Search for the cell housing the specified text and yield its (x, y) center coordinate. 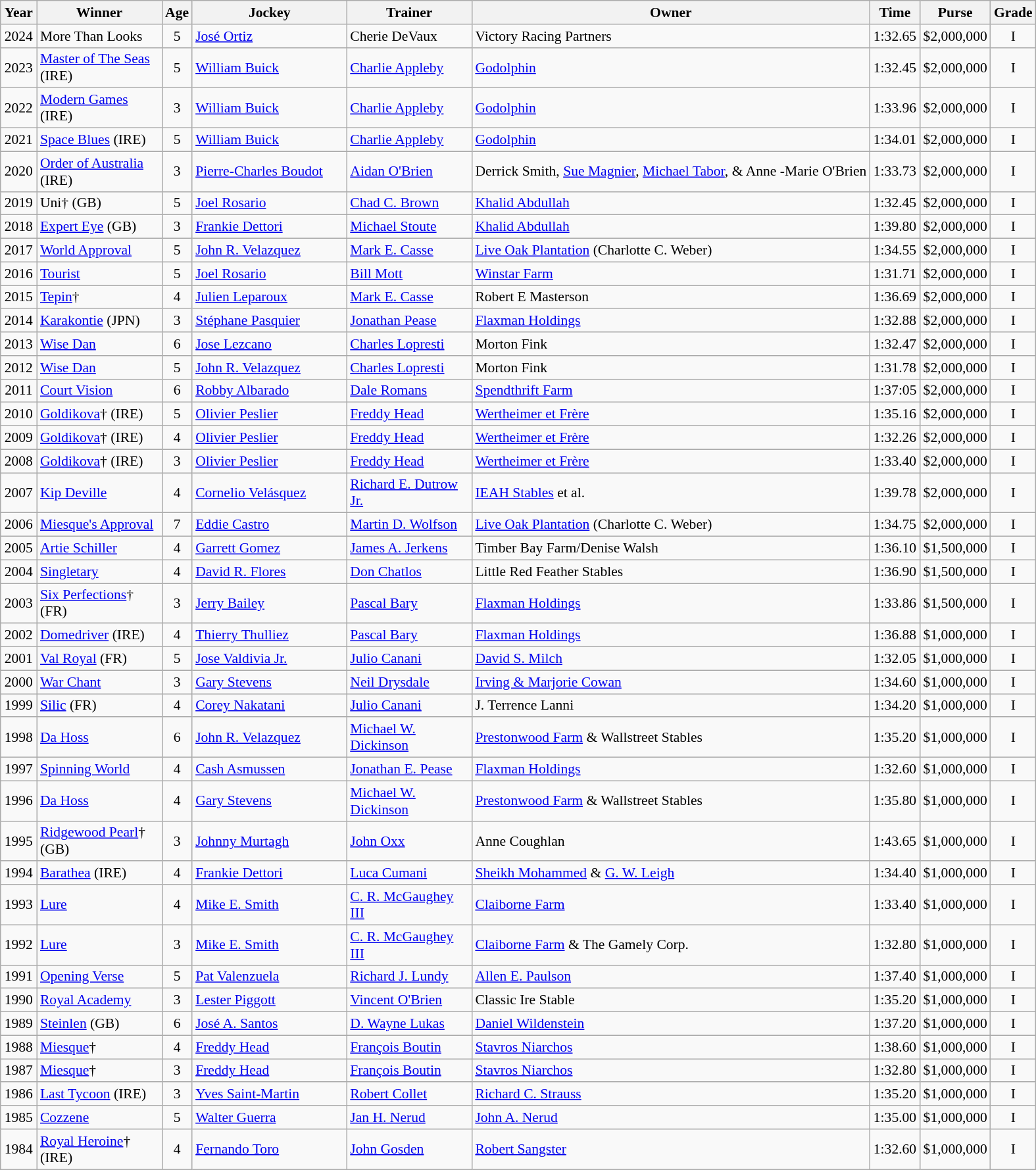
1:34.01 (895, 140)
Master of The Seas (IRE) (99, 67)
Neil Drysdale (409, 682)
Little Red Feather Stables (671, 572)
Walter Guerra (270, 1117)
Claiborne Farm & The Gamely Corp. (671, 944)
1990 (18, 1000)
Spendthrift Farm (671, 391)
Thierry Thulliez (270, 635)
Barathea (IRE) (99, 873)
2007 (18, 493)
War Chant (99, 682)
2008 (18, 461)
2022 (18, 108)
Classic Ire Stable (671, 1000)
Cherie DeVaux (409, 36)
Ridgewood Pearl† (GB) (99, 841)
1:33.86 (895, 604)
Time (895, 12)
1:35.80 (895, 801)
Cozzene (99, 1117)
1:32.26 (895, 438)
John A. Nerud (671, 1117)
1998 (18, 738)
John Gosden (409, 1150)
Cash Asmussen (270, 769)
José Ortiz (270, 36)
1997 (18, 769)
2010 (18, 414)
Pat Valenzuela (270, 977)
Claiborne Farm (671, 905)
Owner (671, 12)
1:36.10 (895, 548)
Irving & Marjorie Cowan (671, 682)
Allen E. Paulson (671, 977)
José A. Santos (270, 1024)
Jockey (270, 12)
Winner (99, 12)
Miesque's Approval (99, 525)
1988 (18, 1047)
2006 (18, 525)
Royal Heroine† (IRE) (99, 1150)
1996 (18, 801)
Eddie Castro (270, 525)
Michael Stoute (409, 227)
Dale Romans (409, 391)
Order of Australia (IRE) (99, 171)
Karakontie (JPN) (99, 321)
1:34.20 (895, 706)
1:34.75 (895, 525)
Aidan O'Brien (409, 171)
1:39.80 (895, 227)
Victory Racing Partners (671, 36)
Purse (955, 12)
Jerry Bailey (270, 604)
2014 (18, 321)
1:37.40 (895, 977)
1:43.65 (895, 841)
Robert Collet (409, 1094)
2011 (18, 391)
Kip Deville (99, 493)
1985 (18, 1117)
Sheikh Mohammed & G. W. Leigh (671, 873)
Royal Academy (99, 1000)
7 (177, 525)
Daniel Wildenstein (671, 1024)
1:34.55 (895, 251)
1:38.60 (895, 1047)
Jose Lezcano (270, 344)
Expert Eye (GB) (99, 227)
Robert Sangster (671, 1150)
Domedriver (IRE) (99, 635)
Chad C. Brown (409, 203)
2013 (18, 344)
Winstar Farm (671, 274)
Jonathan Pease (409, 321)
David S. Milch (671, 659)
Julien Leparoux (270, 297)
1991 (18, 977)
2017 (18, 251)
Vincent O'Brien (409, 1000)
2004 (18, 572)
Derrick Smith, Sue Magnier, Michael Tabor, & Anne -Marie O'Brien (671, 171)
2021 (18, 140)
1:33.73 (895, 171)
Pierre-Charles Boudot (270, 171)
More Than Looks (99, 36)
Don Chatlos (409, 572)
2001 (18, 659)
1:31.71 (895, 274)
Bill Mott (409, 274)
1:33.96 (895, 108)
1:32.47 (895, 344)
Steinlen (GB) (99, 1024)
1:36.69 (895, 297)
D. Wayne Lukas (409, 1024)
1:32.05 (895, 659)
Richard C. Strauss (671, 1094)
1994 (18, 873)
1:32.65 (895, 36)
Jose Valdivia Jr. (270, 659)
Age (177, 12)
Stéphane Pasquier (270, 321)
James A. Jerkens (409, 548)
1:34.60 (895, 682)
Modern Games (IRE) (99, 108)
1989 (18, 1024)
Anne Coughlan (671, 841)
2012 (18, 368)
Space Blues (IRE) (99, 140)
2016 (18, 274)
2015 (18, 297)
2009 (18, 438)
2000 (18, 682)
1:37.20 (895, 1024)
Last Tycoon (IRE) (99, 1094)
David R. Flores (270, 572)
Johnny Murtagh (270, 841)
1:31.78 (895, 368)
1:36.90 (895, 572)
Val Royal (FR) (99, 659)
Cornelio Velásquez (270, 493)
1:35.16 (895, 414)
2005 (18, 548)
Silic (FR) (99, 706)
Timber Bay Farm/Denise Walsh (671, 548)
Artie Schiller (99, 548)
2024 (18, 36)
Richard E. Dutrow Jr. (409, 493)
Opening Verse (99, 977)
Robert E Masterson (671, 297)
1:36.88 (895, 635)
2002 (18, 635)
Jonathan E. Pease (409, 769)
Garrett Gomez (270, 548)
Trainer (409, 12)
1984 (18, 1150)
2019 (18, 203)
1:34.40 (895, 873)
1987 (18, 1071)
Tourist (99, 274)
Luca Cumani (409, 873)
Corey Nakatani (270, 706)
2023 (18, 67)
Uni† (GB) (99, 203)
Singletary (99, 572)
Court Vision (99, 391)
Fernando Toro (270, 1150)
1993 (18, 905)
2003 (18, 604)
1992 (18, 944)
Year (18, 12)
Lester Piggott (270, 1000)
Six Perfections† (FR) (99, 604)
John Oxx (409, 841)
1:39.78 (895, 493)
World Approval (99, 251)
Richard J. Lundy (409, 977)
1:37:05 (895, 391)
Jan H. Nerud (409, 1117)
2020 (18, 171)
1986 (18, 1094)
Tepin† (99, 297)
IEAH Stables et al. (671, 493)
1:32.88 (895, 321)
1:35.00 (895, 1117)
Robby Albarado (270, 391)
Spinning World (99, 769)
Grade (1013, 12)
Yves Saint-Martin (270, 1094)
J. Terrence Lanni (671, 706)
Martin D. Wolfson (409, 525)
1999 (18, 706)
2018 (18, 227)
1995 (18, 841)
